Extract the [x, y] coordinate from the center of the cell holding the provided text.  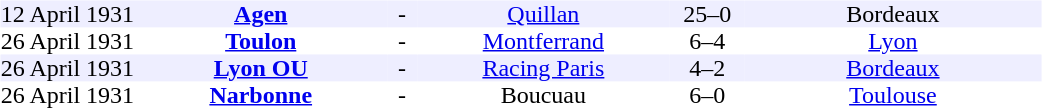
6–0 [707, 96]
Toulouse [892, 96]
Narbonne [260, 96]
Racing Paris [544, 68]
Lyon OU [260, 68]
Boucuau [544, 96]
12 April 1931 [67, 14]
Quillan [544, 14]
Montferrand [544, 42]
4–2 [707, 68]
Agen [260, 14]
Toulon [260, 42]
6–4 [707, 42]
Lyon [892, 42]
25–0 [707, 14]
